For the text-containing cell, return its midpoint in (x, y) coordinate format. 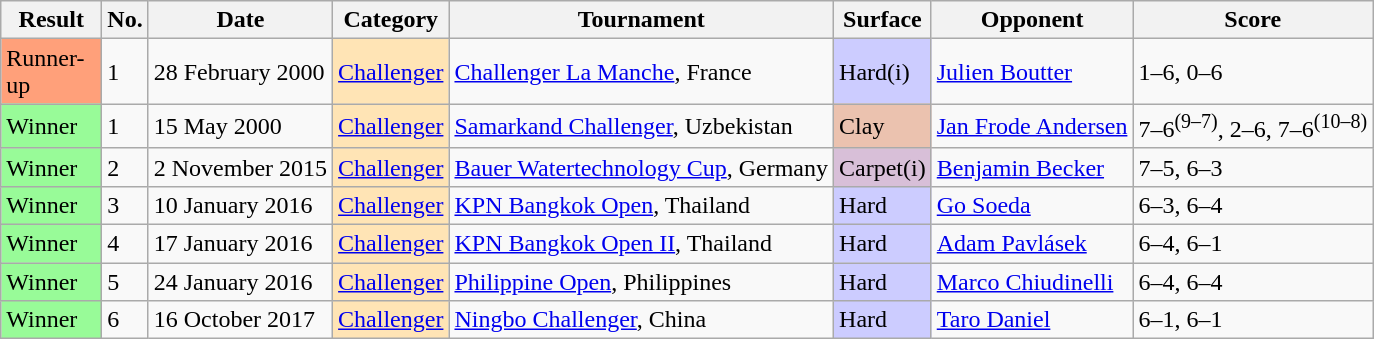
6–4, 6–4 (1253, 282)
Surface (883, 20)
24 January 2016 (240, 282)
Ningbo Challenger, China (642, 320)
KPN Bangkok Open II, Thailand (642, 244)
15 May 2000 (240, 126)
Adam Pavlásek (1032, 244)
2 (125, 167)
Challenger La Manche, France (642, 72)
Category (391, 20)
Go Soeda (1032, 205)
3 (125, 205)
6–4, 6–1 (1253, 244)
6–3, 6–4 (1253, 205)
Date (240, 20)
7–5, 6–3 (1253, 167)
Marco Chiudinelli (1032, 282)
Benjamin Becker (1032, 167)
Philippine Open, Philippines (642, 282)
No. (125, 20)
Score (1253, 20)
Hard(i) (883, 72)
Runner-up (52, 72)
17 January 2016 (240, 244)
Bauer Watertechnology Cup, Germany (642, 167)
2 November 2015 (240, 167)
Jan Frode Andersen (1032, 126)
Result (52, 20)
Julien Boutter (1032, 72)
Tournament (642, 20)
28 February 2000 (240, 72)
16 October 2017 (240, 320)
6–1, 6–1 (1253, 320)
5 (125, 282)
6 (125, 320)
Carpet(i) (883, 167)
Taro Daniel (1032, 320)
KPN Bangkok Open, Thailand (642, 205)
Samarkand Challenger, Uzbekistan (642, 126)
Clay (883, 126)
4 (125, 244)
10 January 2016 (240, 205)
1–6, 0–6 (1253, 72)
Opponent (1032, 20)
7–6(9–7), 2–6, 7–6(10–8) (1253, 126)
